Identify which cell holds the provided text, then report its [x, y] central coordinate. 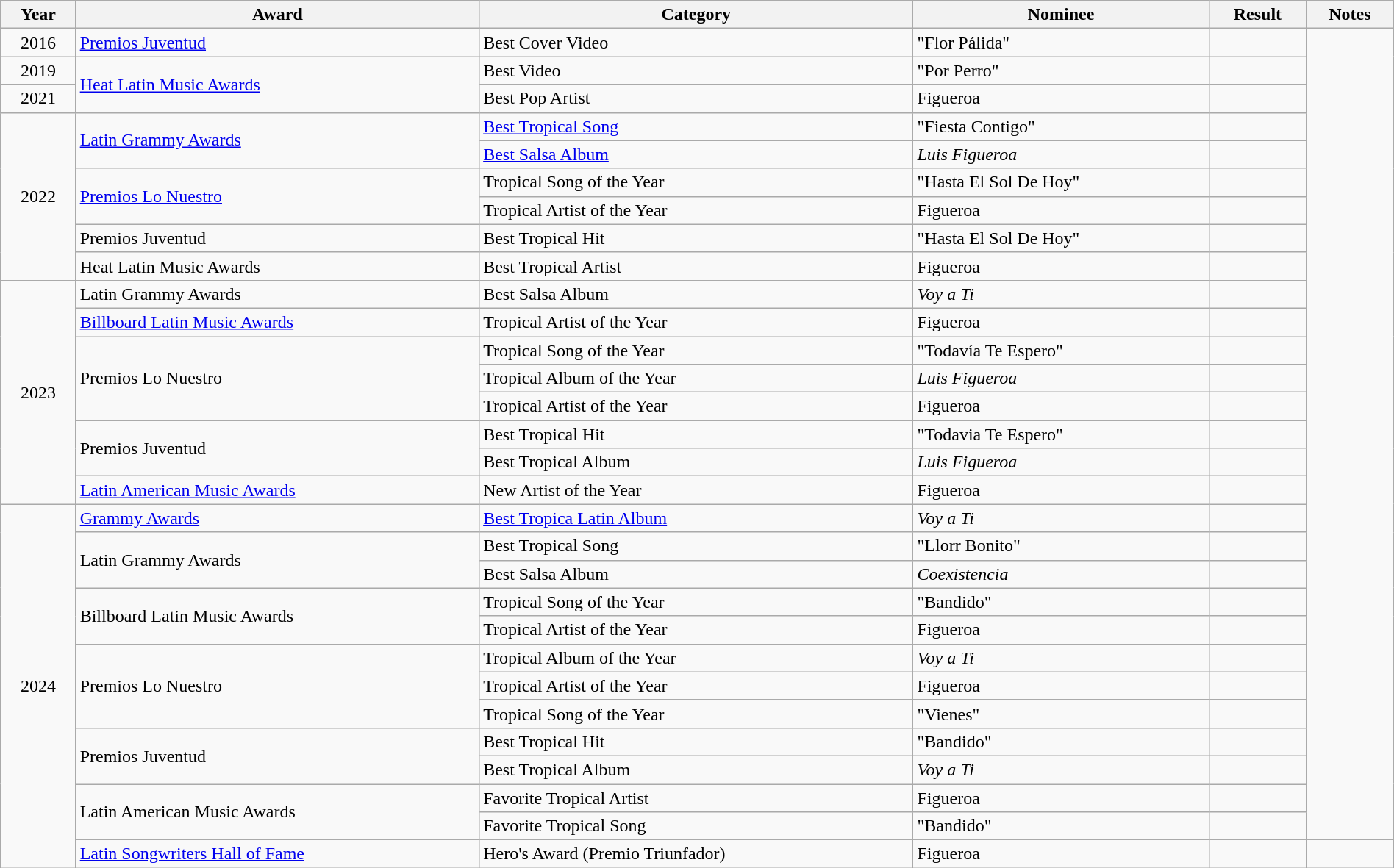
Best Video [696, 71]
Best Cover Video [696, 43]
2016 [38, 43]
"Flor Pálida" [1061, 43]
"Por Perro" [1061, 71]
"Todavía Te Espero" [1061, 351]
2024 [38, 686]
Nominee [1061, 15]
Latin Songwriters Hall of Fame [277, 854]
2021 [38, 98]
Hero's Award (Premio Triunfador) [696, 854]
Grammy Awards [277, 518]
2019 [38, 71]
"Llorr Bonito" [1061, 546]
Coexistencia [1061, 574]
"Fiesta Contigo" [1061, 126]
Best Tropica Latin Album [696, 518]
Favorite Tropical Artist [696, 797]
2023 [38, 392]
Favorite Tropical Song [696, 826]
New Artist of the Year [696, 490]
Year [38, 15]
Result [1257, 15]
Best Pop Artist [696, 98]
2022 [38, 196]
"Vienes" [1061, 714]
"Todavia Te Espero" [1061, 434]
Notes [1350, 15]
Award [277, 15]
Best Tropical Artist [696, 266]
Category [696, 15]
